Find where the given text appears and provide that cell's center as [X, Y] coordinate. 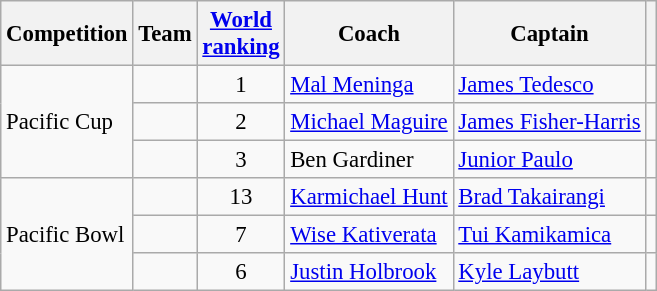
Michael Maguire [369, 122]
Tui Kamikamica [550, 235]
Karmichael Hunt [369, 197]
1 [241, 85]
2 [241, 122]
James Fisher-Harris [550, 122]
Pacific Bowl [67, 234]
3 [241, 160]
Captain [550, 34]
James Tedesco [550, 85]
Wise Kativerata [369, 235]
Worldranking [241, 34]
7 [241, 235]
Competition [67, 34]
Team [165, 34]
Pacific Cup [67, 122]
Ben Gardiner [369, 160]
Mal Meninga [369, 85]
Junior Paulo [550, 160]
13 [241, 197]
Coach [369, 34]
Brad Takairangi [550, 197]
